Pinpoint the cell where the given text exists, returning its [X, Y] midpoint coordinate. 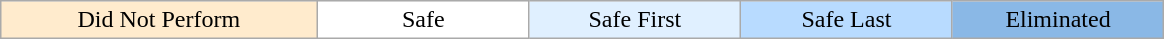
Eliminated [1058, 20]
Did Not Perform [158, 20]
Safe [424, 20]
Safe First [635, 20]
Safe Last [847, 20]
